Pinpoint the cell where the given text exists, returning its [X, Y] midpoint coordinate. 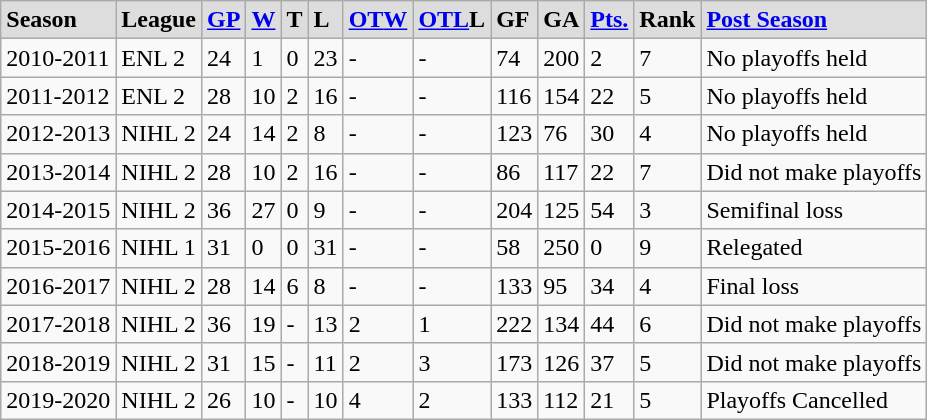
123 [514, 134]
Semifinal loss [814, 210]
2011-2012 [58, 96]
Rank [668, 20]
173 [514, 362]
GF [514, 20]
2017-2018 [58, 324]
L [326, 20]
58 [514, 248]
League [159, 20]
37 [610, 362]
2010-2011 [58, 58]
26 [224, 400]
Season [58, 20]
204 [514, 210]
19 [264, 324]
2012-2013 [58, 134]
154 [562, 96]
116 [514, 96]
126 [562, 362]
117 [562, 172]
T [294, 20]
GA [562, 20]
2018-2019 [58, 362]
250 [562, 248]
2016-2017 [58, 286]
2015-2016 [58, 248]
2019-2020 [58, 400]
200 [562, 58]
27 [264, 210]
76 [562, 134]
GP [224, 20]
95 [562, 286]
222 [514, 324]
2013-2014 [58, 172]
NIHL 1 [159, 248]
Post Season [814, 20]
2014-2015 [58, 210]
Playoffs Cancelled [814, 400]
Final loss [814, 286]
86 [514, 172]
15 [264, 362]
Relegated [814, 248]
74 [514, 58]
23 [326, 58]
13 [326, 324]
Pts. [610, 20]
21 [610, 400]
34 [610, 286]
30 [610, 134]
54 [610, 210]
112 [562, 400]
W [264, 20]
OTLL [452, 20]
OTW [378, 20]
134 [562, 324]
44 [610, 324]
11 [326, 362]
125 [562, 210]
